Detect which cell encompasses the target text, then output its [x, y] center coordinate. 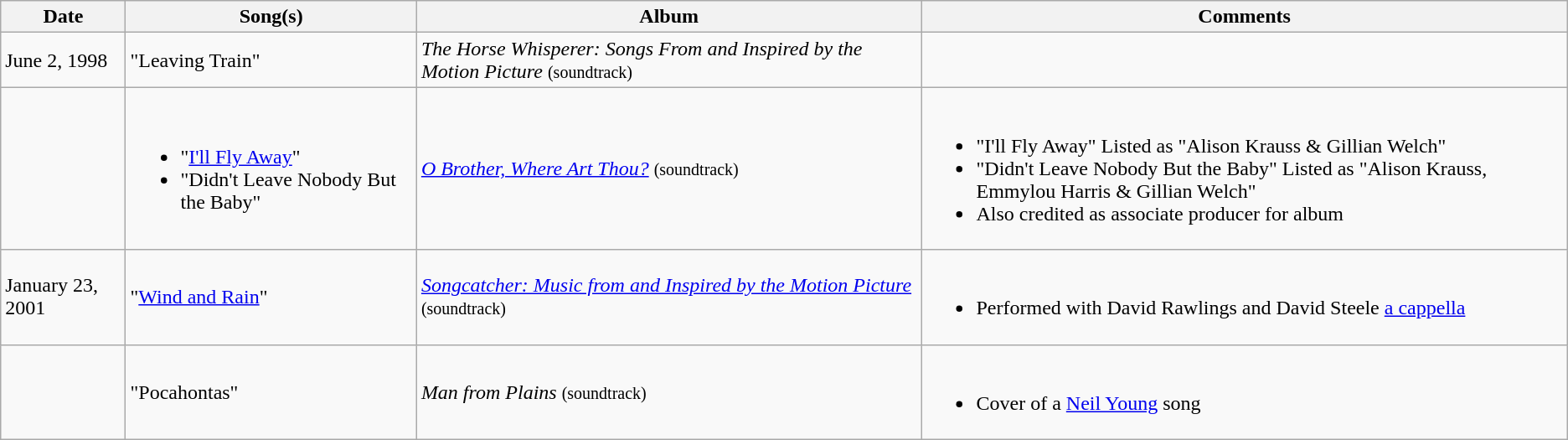
Man from Plains (soundtrack) [668, 392]
Date [64, 17]
Cover of a Neil Young song [1245, 392]
January 23, 2001 [64, 297]
The Horse Whisperer: Songs From and Inspired by the Motion Picture (soundtrack) [668, 60]
June 2, 1998 [64, 60]
"Wind and Rain" [271, 297]
"Pocahontas" [271, 392]
Album [668, 17]
Songcatcher: Music from and Inspired by the Motion Picture (soundtrack) [668, 297]
Song(s) [271, 17]
Comments [1245, 17]
O Brother, Where Art Thou? (soundtrack) [668, 168]
"Leaving Train" [271, 60]
Performed with David Rawlings and David Steele a cappella [1245, 297]
"I'll Fly Away""Didn't Leave Nobody But the Baby" [271, 168]
